Extract the (x, y) coordinate from the center of the cell holding the provided text.  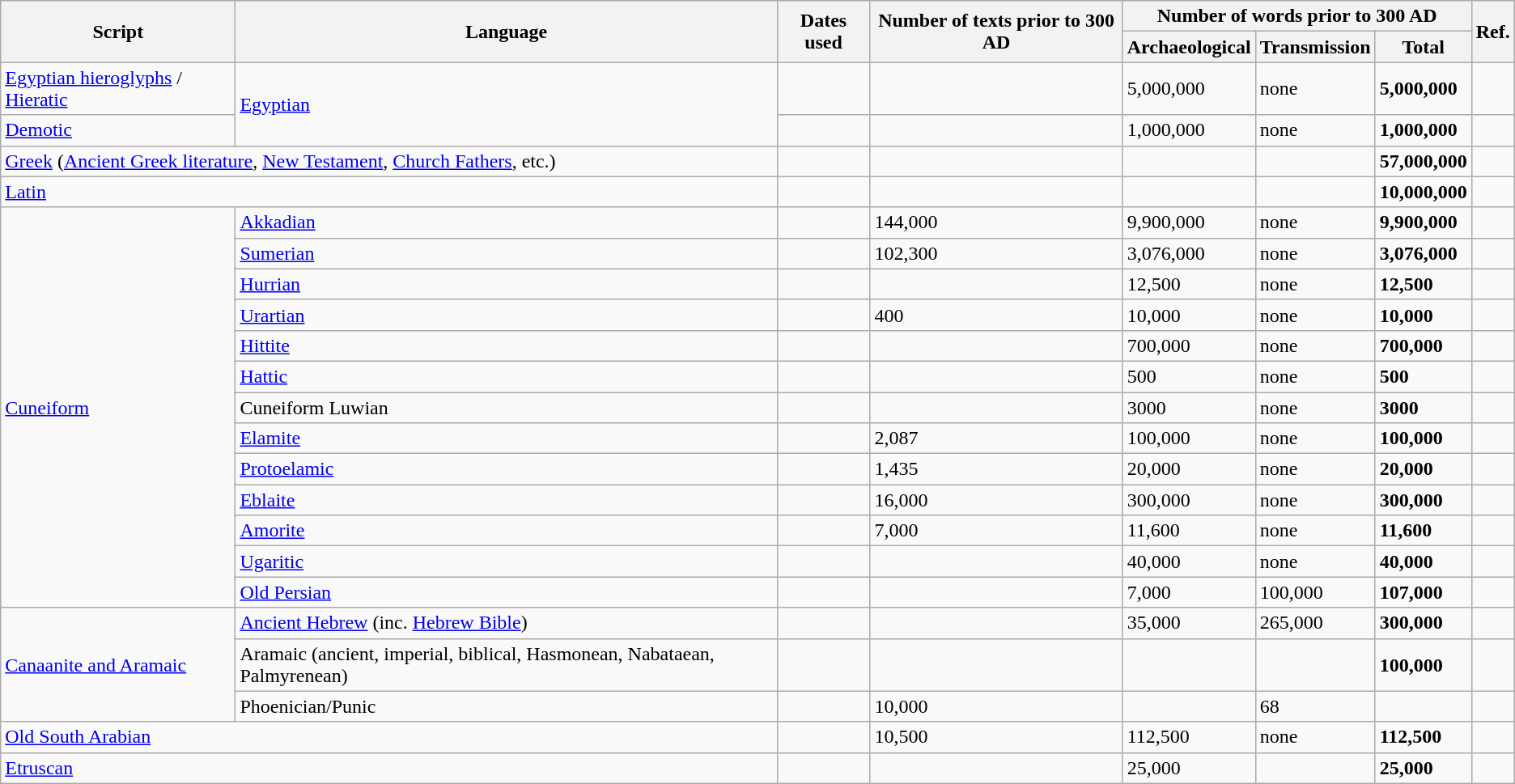
144,000 (996, 222)
Hittite (507, 345)
Canaanite and Aramaic (118, 665)
Language (507, 32)
107,000 (1423, 592)
Egyptian hieroglyphs / Hieratic (118, 89)
Amorite (507, 531)
102,300 (996, 253)
Number of words prior to 300 AD (1296, 16)
Total (1423, 47)
2,087 (996, 439)
Protoelamic (507, 469)
265,000 (1315, 623)
Cuneiform Luwian (507, 407)
Number of texts prior to 300 AD (996, 32)
Old Persian (507, 592)
Aramaic (ancient, imperial, biblical, Hasmonean, Nabataean, Palmyrenean) (507, 665)
Urartian (507, 315)
Egyptian (507, 104)
Old South Arabian (388, 737)
Etruscan (388, 768)
Elamite (507, 439)
Greek (Ancient Greek literature, New Testament, Church Fathers, etc.) (388, 161)
Sumerian (507, 253)
400 (996, 315)
Ugaritic (507, 562)
Eblaite (507, 500)
Cuneiform (118, 408)
Script (118, 32)
10,500 (996, 737)
Akkadian (507, 222)
Ancient Hebrew (inc. Hebrew Bible) (507, 623)
1,435 (996, 469)
Ref. (1492, 32)
Hurrian (507, 284)
68 (1315, 706)
Latin (388, 192)
Archaeological (1189, 47)
Phoenician/Punic (507, 706)
Transmission (1315, 47)
Dates used (824, 32)
Hattic (507, 376)
10,000,000 (1423, 192)
16,000 (996, 500)
35,000 (1189, 623)
Demotic (118, 130)
57,000,000 (1423, 161)
